Output the (X, Y) coordinate of the center of the cell containing the given text.  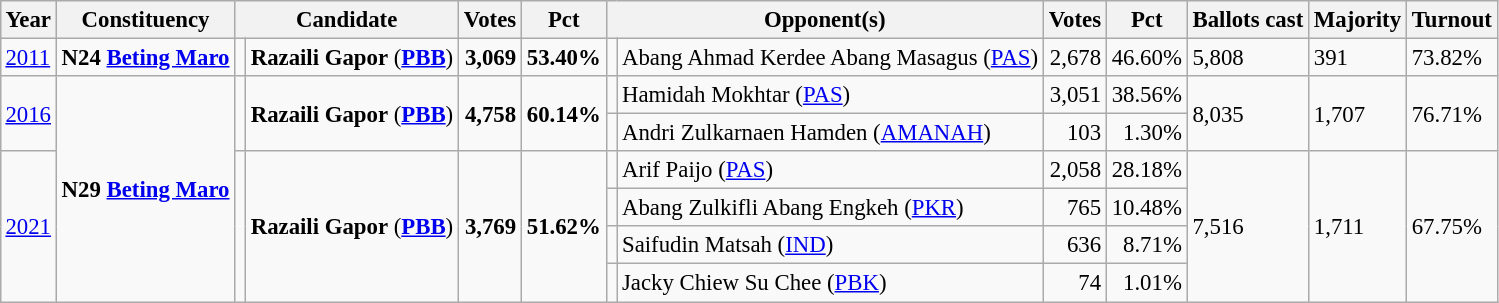
103 (1074, 133)
2011 (28, 57)
3,769 (490, 226)
391 (1358, 57)
3,051 (1074, 95)
Abang Zulkifli Abang Engkeh (PKR) (830, 208)
8,035 (1248, 114)
4,758 (490, 114)
765 (1074, 208)
Andri Zulkarnaen Hamden (AMANAH) (830, 133)
Arif Paijo (PAS) (830, 170)
2,678 (1074, 57)
5,808 (1248, 57)
46.60% (1146, 57)
Candidate (347, 20)
Saifudin Matsah (IND) (830, 245)
38.56% (1146, 95)
28.18% (1146, 170)
67.75% (1452, 226)
2,058 (1074, 170)
Opponent(s) (824, 20)
51.62% (564, 226)
7,516 (1248, 226)
76.71% (1452, 114)
1.01% (1146, 283)
Year (28, 20)
N24 Beting Maro (145, 57)
3,069 (490, 57)
2021 (28, 226)
10.48% (1146, 208)
Constituency (145, 20)
60.14% (564, 114)
Ballots cast (1248, 20)
Majority (1358, 20)
53.40% (564, 57)
73.82% (1452, 57)
1.30% (1146, 133)
N29 Beting Maro (145, 189)
636 (1074, 245)
74 (1074, 283)
1,707 (1358, 114)
8.71% (1146, 245)
1,711 (1358, 226)
2016 (28, 114)
Turnout (1452, 20)
Abang Ahmad Kerdee Abang Masagus (PAS) (830, 57)
Jacky Chiew Su Chee (PBK) (830, 283)
Hamidah Mokhtar (PAS) (830, 95)
